Capture the cell that displays the provided text and extract its (X, Y) central coordinate. 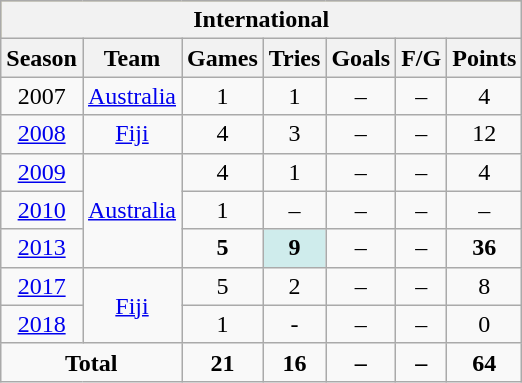
2018 (42, 324)
21 (223, 362)
3 (294, 134)
- (294, 324)
2017 (42, 286)
Season (42, 58)
International (262, 20)
64 (484, 362)
12 (484, 134)
2009 (42, 172)
2 (294, 286)
Total (92, 362)
Tries (294, 58)
9 (294, 248)
36 (484, 248)
0 (484, 324)
8 (484, 286)
F/G (422, 58)
Goals (361, 58)
2013 (42, 248)
16 (294, 362)
Team (132, 58)
Games (223, 58)
2007 (42, 96)
Points (484, 58)
2010 (42, 210)
2008 (42, 134)
